Identify which cell holds the provided text, then report its (x, y) central coordinate. 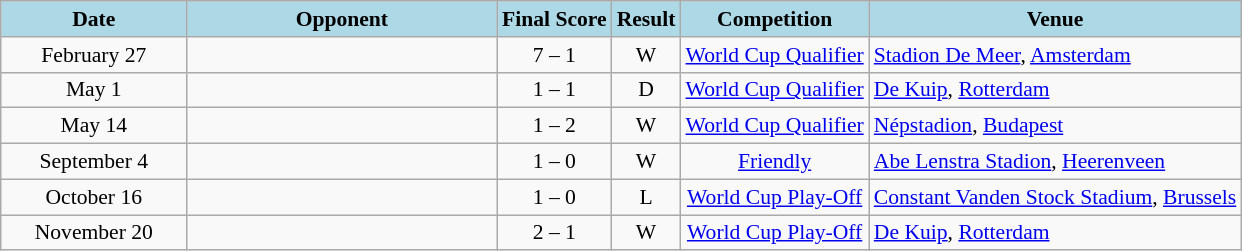
Venue (1056, 19)
Opponent (342, 19)
Competition (775, 19)
May 14 (94, 126)
November 20 (94, 233)
May 1 (94, 90)
Final Score (554, 19)
Abe Lenstra Stadion, Heerenveen (1056, 162)
1 – 2 (554, 126)
2 – 1 (554, 233)
7 – 1 (554, 55)
October 16 (94, 197)
1 – 1 (554, 90)
Date (94, 19)
Constant Vanden Stock Stadium, Brussels (1056, 197)
Népstadion, Budapest (1056, 126)
Result (646, 19)
L (646, 197)
February 27 (94, 55)
Stadion De Meer, Amsterdam (1056, 55)
D (646, 90)
Friendly (775, 162)
September 4 (94, 162)
